Find where the given text appears and provide that cell's center as [X, Y] coordinate. 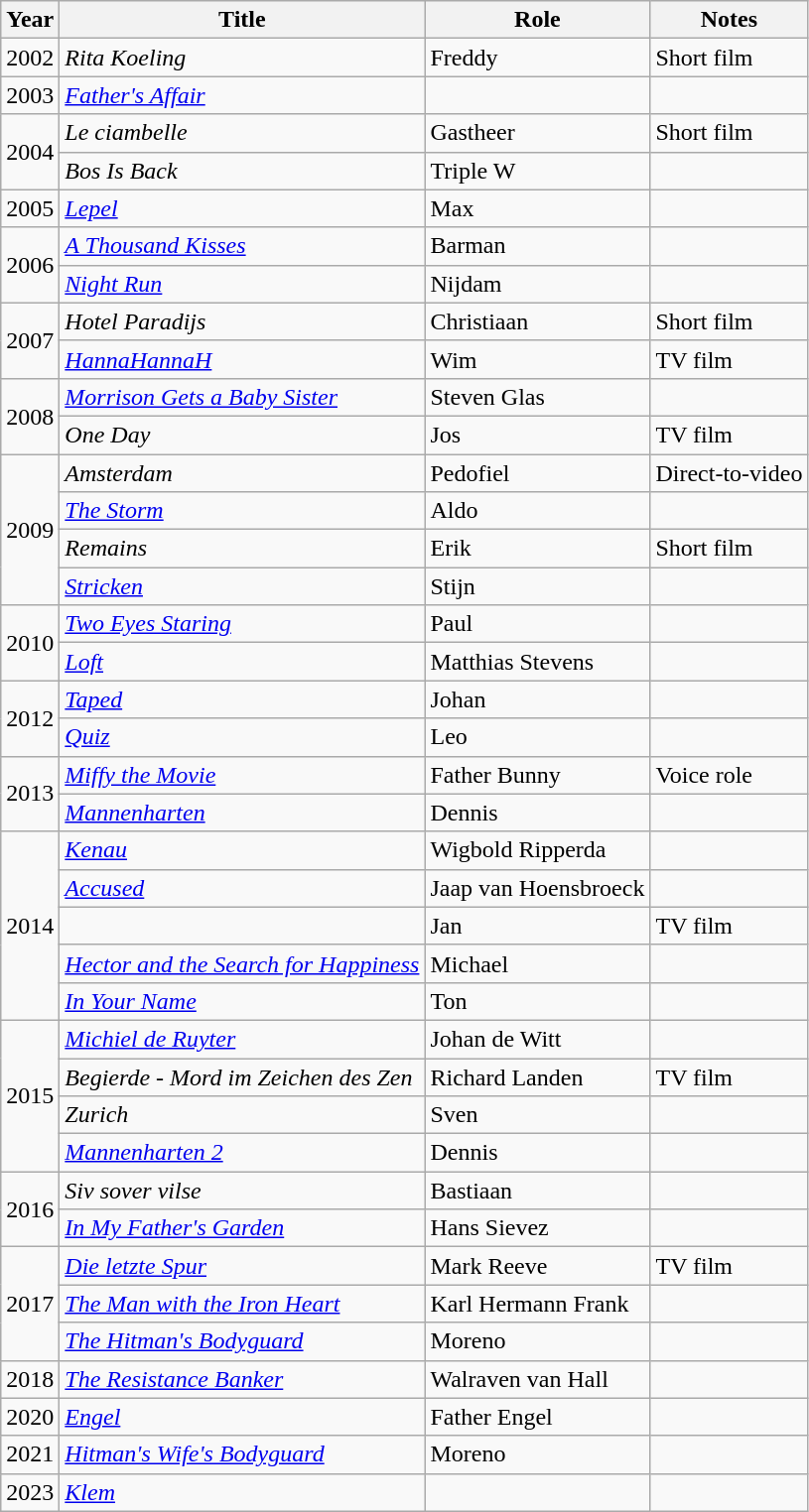
Stricken [242, 586]
Richard Landen [538, 1076]
Hitman's Wife's Bodyguard [242, 1454]
Mannenharten 2 [242, 1153]
Erik [538, 549]
Siv sover vilse [242, 1191]
2006 [30, 265]
Matthias Stevens [538, 662]
Walraven van Hall [538, 1379]
2005 [30, 208]
Notes [729, 20]
The Man with the Iron Heart [242, 1304]
Bos Is Back [242, 171]
2021 [30, 1454]
In My Father's Garden [242, 1228]
2012 [30, 718]
2017 [30, 1304]
Remains [242, 549]
2003 [30, 95]
Max [538, 208]
One Day [242, 435]
Paul [538, 624]
Aldo [538, 511]
2009 [30, 530]
Begierde - Mord im Zeichen des Zen [242, 1076]
Mannenharten [242, 813]
Michael [538, 963]
Father Engel [538, 1417]
Lepel [242, 208]
2008 [30, 416]
Kenau [242, 850]
Miffy the Movie [242, 775]
Hotel Paradijs [242, 321]
Year [30, 20]
Morrison Gets a Baby Sister [242, 397]
Father's Affair [242, 95]
Barman [538, 246]
Jaap van Hoensbroeck [538, 888]
The Resistance Banker [242, 1379]
Johan de Witt [538, 1039]
2010 [30, 643]
Mark Reeve [538, 1266]
Sven [538, 1115]
2002 [30, 58]
Freddy [538, 58]
2004 [30, 152]
Stijn [538, 586]
Amsterdam [242, 473]
Direct-to-video [729, 473]
2023 [30, 1492]
Die letzte Spur [242, 1266]
Jan [538, 926]
A Thousand Kisses [242, 246]
Wigbold Ripperda [538, 850]
2014 [30, 926]
Zurich [242, 1115]
In Your Name [242, 1001]
Nijdam [538, 284]
2007 [30, 340]
Title [242, 20]
Ton [538, 1001]
Taped [242, 699]
Jos [538, 435]
2018 [30, 1379]
Two Eyes Staring [242, 624]
2016 [30, 1209]
Accused [242, 888]
Leo [538, 737]
Hans Sievez [538, 1228]
HannaHannaH [242, 359]
Michiel de Ruyter [242, 1039]
Wim [538, 359]
Klem [242, 1492]
Quiz [242, 737]
Karl Hermann Frank [538, 1304]
Bastiaan [538, 1191]
Johan [538, 699]
The Hitman's Bodyguard [242, 1341]
Night Run [242, 284]
Loft [242, 662]
2015 [30, 1095]
2020 [30, 1417]
2013 [30, 794]
Voice role [729, 775]
Le ciambelle [242, 133]
Hector and the Search for Happiness [242, 963]
Gastheer [538, 133]
Engel [242, 1417]
The Storm [242, 511]
Father Bunny [538, 775]
Christiaan [538, 321]
Rita Koeling [242, 58]
Pedofiel [538, 473]
Triple W [538, 171]
Steven Glas [538, 397]
Role [538, 20]
